Return (X, Y) of the center of cell containing provided text 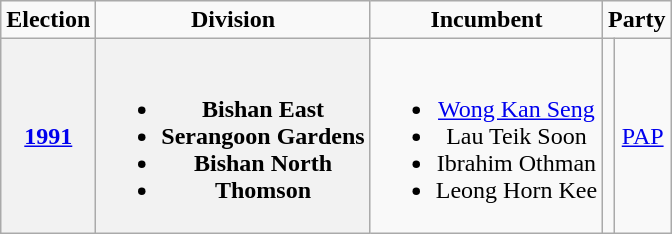
Bishan EastSerangoon GardensBishan NorthThomson (233, 136)
1991 (48, 136)
Division (233, 20)
Incumbent (486, 20)
Party (637, 20)
Wong Kan SengLau Teik SoonIbrahim OthmanLeong Horn Kee (486, 136)
Election (48, 20)
PAP (642, 136)
